Return [X, Y] of the center of cell containing provided text 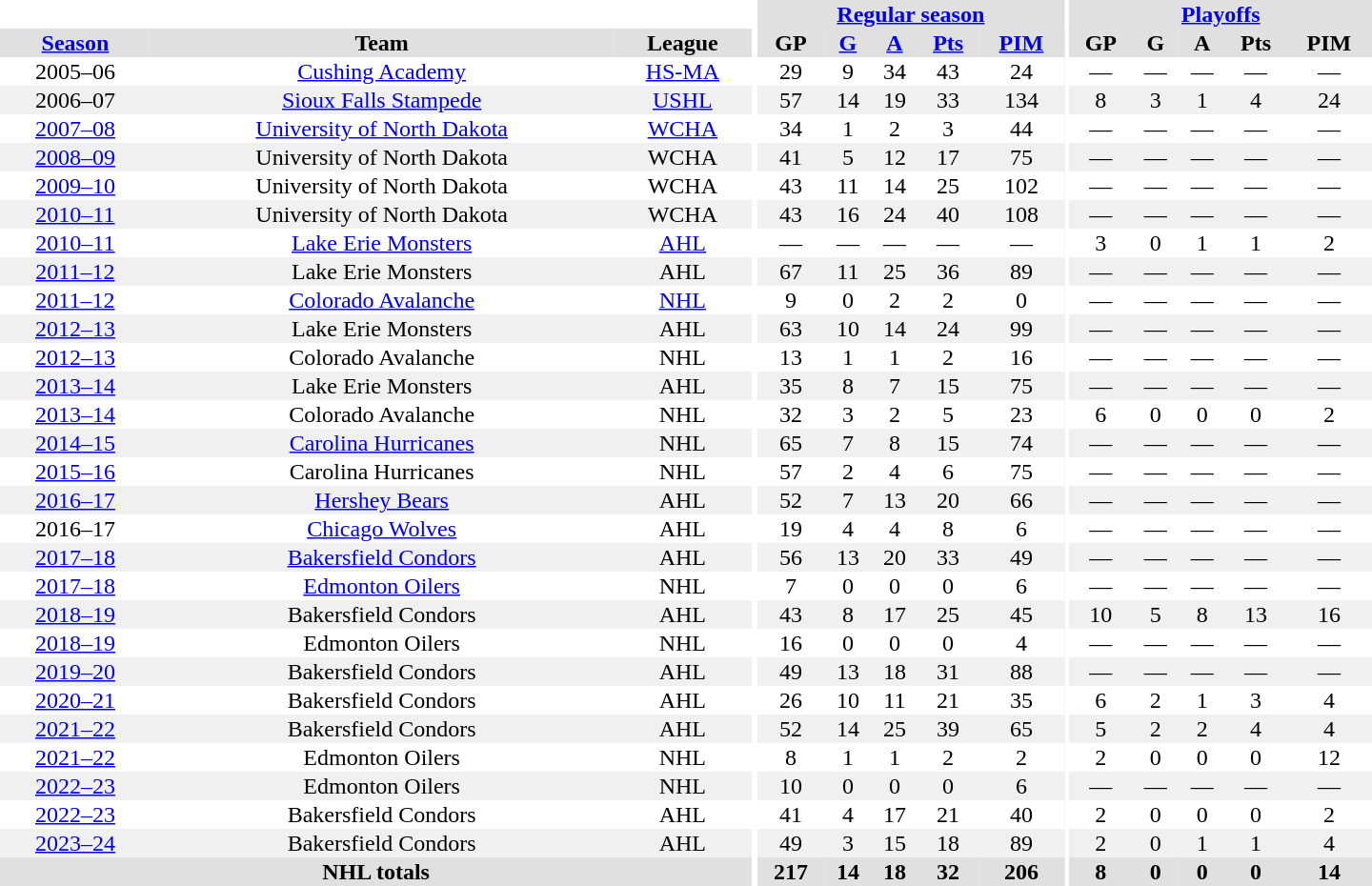
217 [791, 872]
HS-MA [682, 71]
2020–21 [75, 700]
Cushing Academy [382, 71]
Team [382, 43]
44 [1021, 129]
108 [1021, 214]
31 [947, 672]
88 [1021, 672]
Hershey Bears [382, 500]
NHL totals [375, 872]
Regular season [911, 14]
74 [1021, 443]
2015–16 [75, 472]
66 [1021, 500]
League [682, 43]
63 [791, 329]
39 [947, 729]
206 [1021, 872]
102 [1021, 186]
USHL [682, 100]
2019–20 [75, 672]
2014–15 [75, 443]
2006–07 [75, 100]
134 [1021, 100]
99 [1021, 329]
45 [1021, 614]
29 [791, 71]
Sioux Falls Stampede [382, 100]
56 [791, 557]
Season [75, 43]
2007–08 [75, 129]
67 [791, 272]
2009–10 [75, 186]
23 [1021, 414]
2008–09 [75, 157]
26 [791, 700]
Playoffs [1221, 14]
2023–24 [75, 843]
2005–06 [75, 71]
Chicago Wolves [382, 529]
36 [947, 272]
